Search for the cell housing the specified text and yield its [x, y] center coordinate. 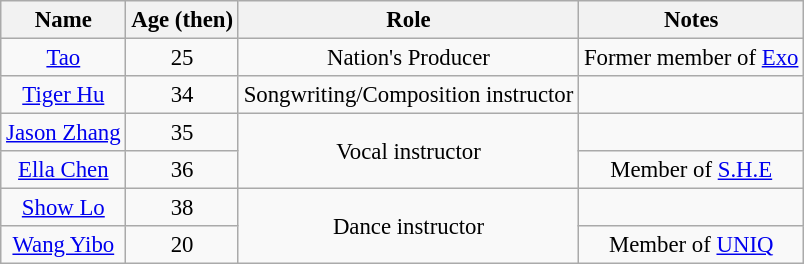
Member of S.H.E [692, 170]
Jason Zhang [64, 133]
Member of UNIQ [692, 245]
Wang Yibo [64, 245]
Name [64, 20]
Dance instructor [408, 226]
Show Lo [64, 208]
35 [182, 133]
Vocal instructor [408, 152]
25 [182, 58]
Tao [64, 58]
Songwriting/Composition instructor [408, 95]
36 [182, 170]
Notes [692, 20]
20 [182, 245]
Former member of Exo [692, 58]
Nation's Producer [408, 58]
Tiger Hu [64, 95]
38 [182, 208]
34 [182, 95]
Ella Chen [64, 170]
Role [408, 20]
Age (then) [182, 20]
